Search for the cell housing the specified text and yield its [X, Y] center coordinate. 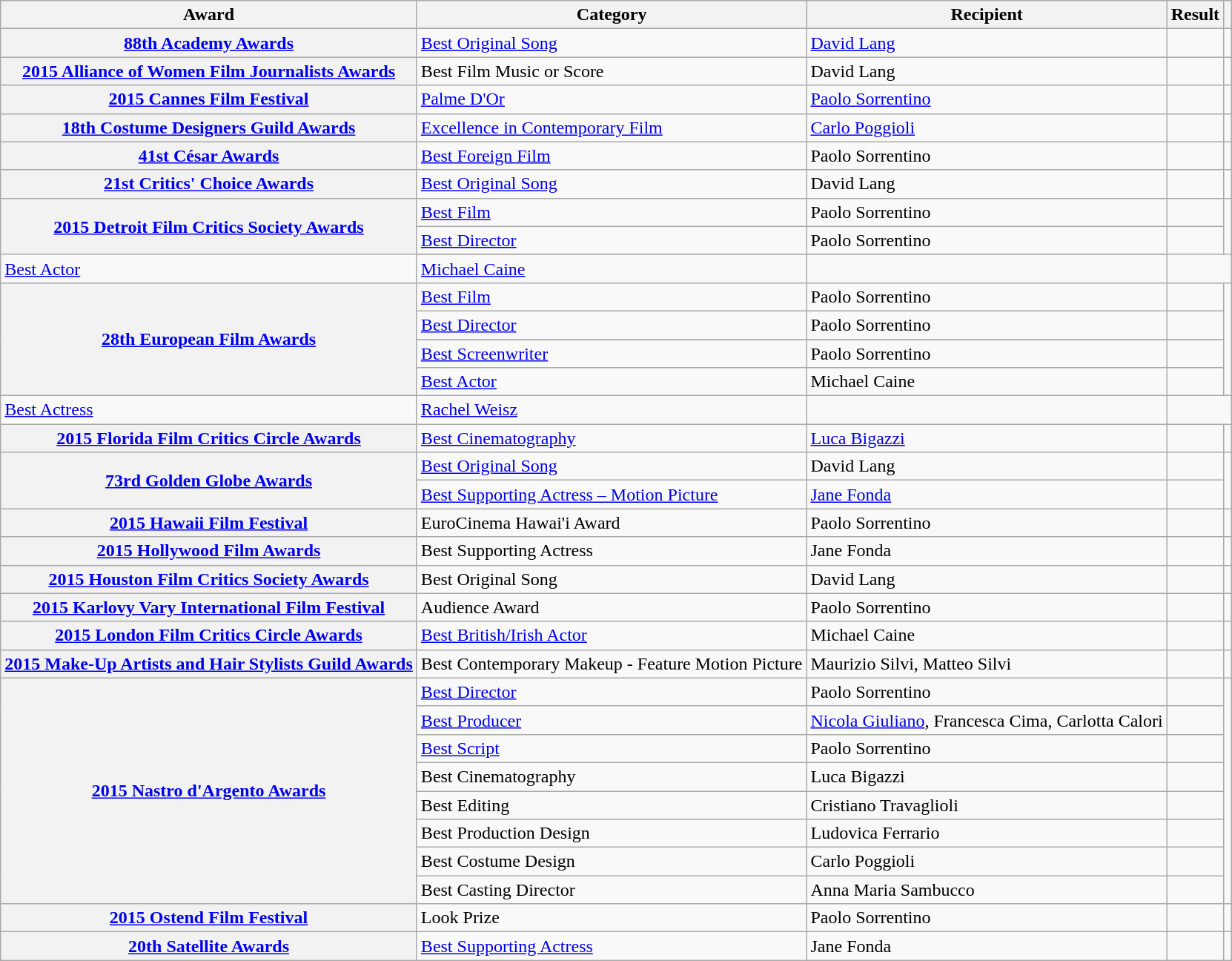
20th Satellite Awards [209, 946]
Nicola Giuliano, Francesca Cima, Carlotta Calori [987, 720]
Best Producer [612, 720]
2015 Hawaii Film Festival [209, 523]
Best Editing [612, 805]
2015 Hollywood Film Awards [209, 551]
41st César Awards [209, 156]
2015 Detroit Film Critics Society Awards [209, 226]
Cristiano Travaglioli [987, 805]
Excellence in Contemporary Film [612, 128]
Best Casting Director [612, 890]
Best Contemporary Makeup - Feature Motion Picture [612, 664]
21st Critics' Choice Awards [209, 184]
Recipient [987, 15]
Category [612, 15]
2015 Alliance of Women Film Journalists Awards [209, 71]
2015 Cannes Film Festival [209, 99]
Best Screenwriter [612, 354]
Palme D'Or [612, 99]
2015 Nastro d'Argento Awards [209, 790]
2015 Ostend Film Festival [209, 918]
Best Film Music or Score [612, 71]
73rd Golden Globe Awards [209, 480]
Audience Award [612, 607]
Best British/Irish Actor [612, 635]
Anna Maria Sambucco [987, 890]
Result [1195, 15]
Best Costume Design [612, 862]
2015 Make-Up Artists and Hair Stylists Guild Awards [209, 664]
18th Costume Designers Guild Awards [209, 128]
2015 Houston Film Critics Society Awards [209, 579]
Award [209, 15]
2015 Karlovy Vary International Film Festival [209, 607]
Rachel Weisz [612, 410]
28th European Film Awards [209, 339]
EuroCinema Hawai'i Award [612, 523]
Best Foreign Film [612, 156]
Look Prize [612, 918]
Best Script [612, 748]
2015 London Film Critics Circle Awards [209, 635]
Best Supporting Actress – Motion Picture [612, 495]
Maurizio Silvi, Matteo Silvi [987, 664]
Best Production Design [612, 833]
2015 Florida Film Critics Circle Awards [209, 438]
88th Academy Awards [209, 43]
Best Actress [209, 410]
Ludovica Ferrario [987, 833]
